Identify which cell holds the provided text, then report its [x, y] central coordinate. 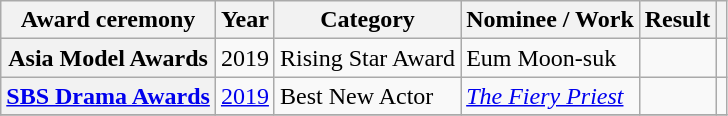
Nominee / Work [550, 20]
Best New Actor [367, 96]
SBS Drama Awards [108, 96]
Rising Star Award [367, 58]
Result [677, 20]
Year [244, 20]
Award ceremony [108, 20]
Category [367, 20]
The Fiery Priest [550, 96]
Asia Model Awards [108, 58]
Eum Moon-suk [550, 58]
